Determine the (x, y) coordinate at the center of the cell enclosing the given text.  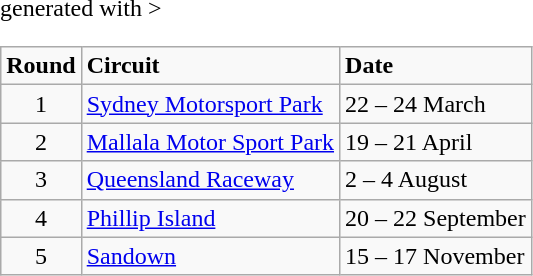
Round (41, 66)
Phillip Island (210, 218)
Date (436, 66)
2 (41, 142)
15 – 17 November (436, 256)
Sydney Motorsport Park (210, 104)
Mallala Motor Sport Park (210, 142)
2 – 4 August (436, 180)
20 – 22 September (436, 218)
19 – 21 April (436, 142)
1 (41, 104)
Queensland Raceway (210, 180)
4 (41, 218)
3 (41, 180)
Circuit (210, 66)
5 (41, 256)
22 – 24 March (436, 104)
Sandown (210, 256)
